For the text-containing cell, return its midpoint in (X, Y) coordinate format. 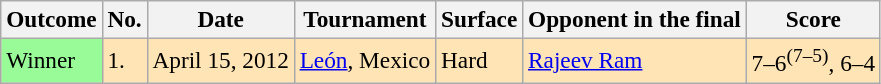
April 15, 2012 (220, 60)
Outcome (52, 19)
Hard (480, 60)
Tournament (364, 19)
Opponent in the final (635, 19)
León, Mexico (364, 60)
Surface (480, 19)
Score (813, 19)
Rajeev Ram (635, 60)
No. (124, 19)
1. (124, 60)
7–6(7–5), 6–4 (813, 60)
Date (220, 19)
Winner (52, 60)
